Detect which cell encompasses the target text, then output its (x, y) center coordinate. 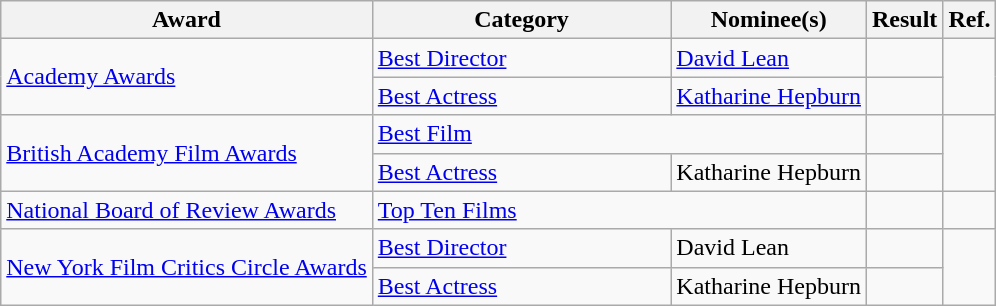
National Board of Review Awards (187, 210)
Category (522, 20)
Award (187, 20)
New York Film Critics Circle Awards (187, 267)
Best Film (619, 134)
Academy Awards (187, 77)
Ref. (970, 20)
Nominee(s) (769, 20)
Result (904, 20)
Top Ten Films (619, 210)
British Academy Film Awards (187, 153)
